Capture the cell that displays the provided text and extract its (X, Y) central coordinate. 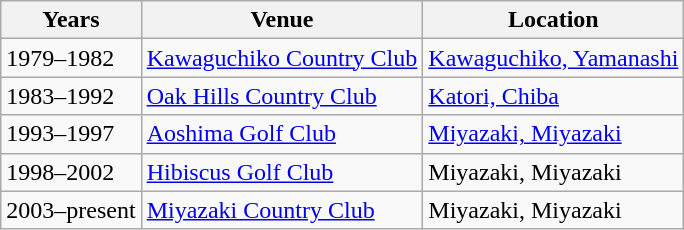
1998–2002 (71, 172)
Miyazaki Country Club (282, 210)
1983–1992 (71, 96)
Years (71, 20)
Venue (282, 20)
1979–1982 (71, 58)
Location (554, 20)
Kawaguchiko Country Club (282, 58)
Oak Hills Country Club (282, 96)
Hibiscus Golf Club (282, 172)
Aoshima Golf Club (282, 134)
Katori, Chiba (554, 96)
Kawaguchiko, Yamanashi (554, 58)
2003–present (71, 210)
1993–1997 (71, 134)
